Return (x, y) of the center of cell containing provided text 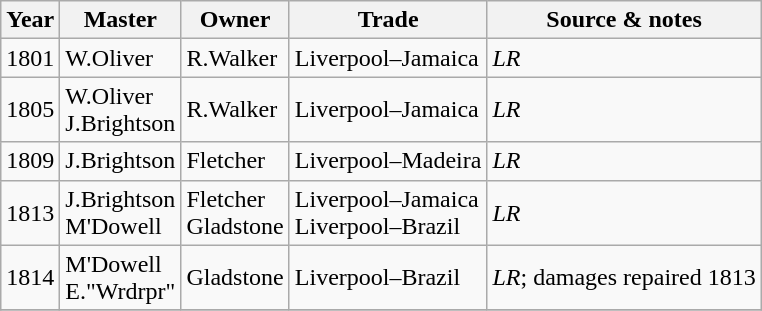
Gladstone (235, 278)
Liverpool–Madeira (388, 161)
J.BrightsonM'Dowell (120, 212)
LR; damages repaired 1813 (624, 278)
W.Oliver (120, 58)
Fletcher (235, 161)
1805 (30, 110)
Liverpool–JamaicaLiverpool–Brazil (388, 212)
Liverpool–Brazil (388, 278)
1809 (30, 161)
Source & notes (624, 20)
1814 (30, 278)
W.OliverJ.Brightson (120, 110)
1801 (30, 58)
1813 (30, 212)
J.Brightson (120, 161)
Year (30, 20)
Owner (235, 20)
FletcherGladstone (235, 212)
Master (120, 20)
Trade (388, 20)
M'DowellE."Wrdrpr" (120, 278)
